Provide the [x, y] coordinate of the cell's center where the given text is located.  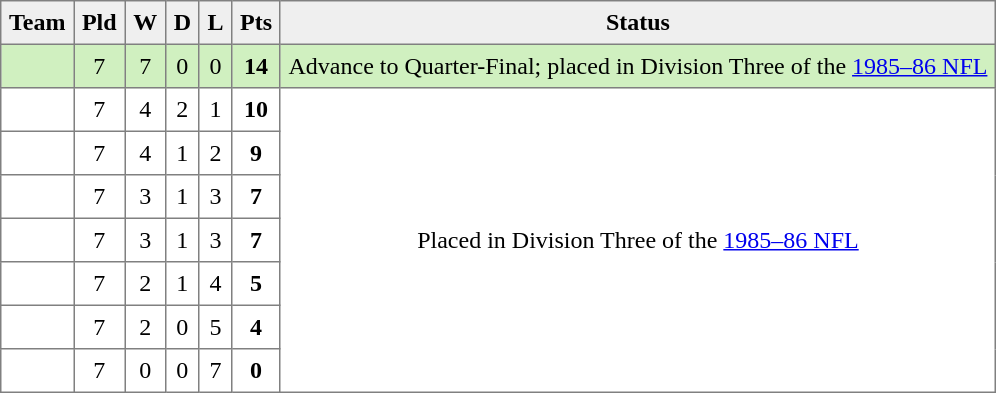
Team [38, 23]
10 [256, 110]
Placed in Division Three of the 1985–86 NFL [638, 240]
L [216, 23]
Pld [100, 23]
9 [256, 153]
W [145, 23]
D [182, 23]
Status [638, 23]
Advance to Quarter-Final; placed in Division Three of the 1985–86 NFL [638, 66]
14 [256, 66]
Pts [256, 23]
